Detect which cell encompasses the target text, then output its (x, y) center coordinate. 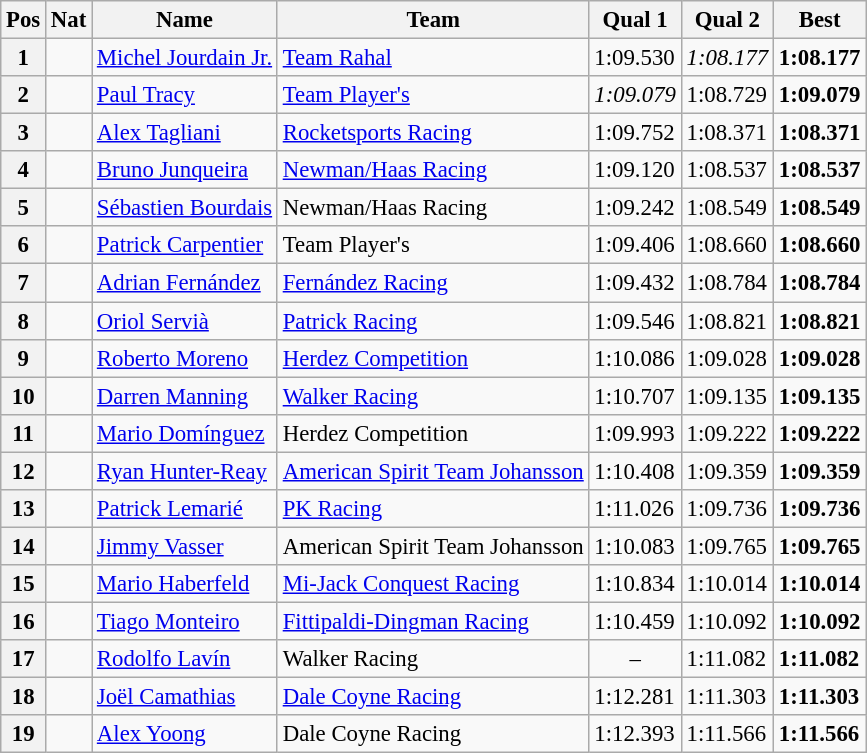
16 (24, 621)
Ryan Hunter-Reay (185, 471)
Qual 2 (727, 20)
10 (24, 396)
– (635, 659)
1:09.752 (635, 133)
1:12.393 (635, 734)
Rocketsports Racing (433, 133)
6 (24, 245)
Alex Tagliani (185, 133)
1:10.408 (635, 471)
13 (24, 509)
Qual 1 (635, 20)
Adrian Fernández (185, 283)
12 (24, 471)
Mario Haberfeld (185, 584)
1:08.729 (727, 95)
9 (24, 358)
1:09.120 (635, 170)
11 (24, 433)
Patrick Lemarié (185, 509)
1:10.083 (635, 546)
1:09.432 (635, 283)
Fittipaldi-Dingman Racing (433, 621)
Rodolfo Lavín (185, 659)
1:09.242 (635, 208)
1:09.993 (635, 433)
Fernández Racing (433, 283)
3 (24, 133)
Mario Domínguez (185, 433)
Best (820, 20)
19 (24, 734)
Darren Manning (185, 396)
1:09.530 (635, 58)
2 (24, 95)
Jimmy Vasser (185, 546)
1 (24, 58)
Name (185, 20)
1:09.406 (635, 245)
5 (24, 208)
Mi-Jack Conquest Racing (433, 584)
14 (24, 546)
Team Rahal (433, 58)
Michel Jourdain Jr. (185, 58)
1:09.546 (635, 321)
1:10.459 (635, 621)
15 (24, 584)
1:10.834 (635, 584)
4 (24, 170)
Alex Yoong (185, 734)
Pos (24, 20)
1:12.281 (635, 697)
Nat (69, 20)
Patrick Carpentier (185, 245)
1:10.707 (635, 396)
Tiago Monteiro (185, 621)
8 (24, 321)
17 (24, 659)
Oriol Servià (185, 321)
Joël Camathias (185, 697)
Patrick Racing (433, 321)
PK Racing (433, 509)
Bruno Junqueira (185, 170)
Paul Tracy (185, 95)
Team (433, 20)
Roberto Moreno (185, 358)
7 (24, 283)
18 (24, 697)
Sébastien Bourdais (185, 208)
1:10.086 (635, 358)
1:11.026 (635, 509)
